Scan for the cell matching the given text and deliver its [x, y] coordinate at center. 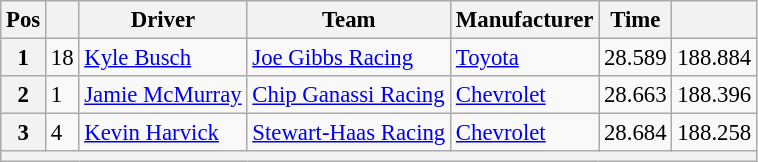
Kyle Busch [163, 58]
18 [62, 58]
Stewart-Haas Racing [349, 133]
188.396 [714, 95]
188.884 [714, 58]
Team [349, 20]
Driver [163, 20]
Toyota [525, 58]
Joe Gibbs Racing [349, 58]
Chip Ganassi Racing [349, 95]
28.663 [636, 95]
Jamie McMurray [163, 95]
4 [62, 133]
Pos [24, 20]
28.589 [636, 58]
3 [24, 133]
Kevin Harvick [163, 133]
28.684 [636, 133]
Time [636, 20]
Manufacturer [525, 20]
188.258 [714, 133]
2 [24, 95]
